Provide the (x, y) coordinate of the cell's center where the given text is located.  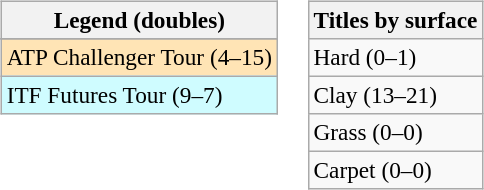
ITF Futures Tour (9–7) (139, 95)
Carpet (0–0) (396, 171)
Titles by surface (396, 20)
Grass (0–0) (396, 133)
ATP Challenger Tour (4–15) (139, 57)
Legend (doubles) (139, 20)
Clay (13–21) (396, 95)
Hard (0–1) (396, 57)
